From the cell containing the given text, extract its center point as [x, y] coordinate. 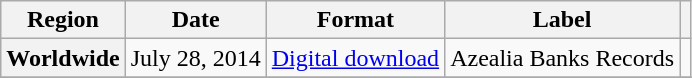
Region [63, 20]
Worldwide [63, 58]
Date [196, 20]
Label [562, 20]
Digital download [355, 58]
July 28, 2014 [196, 58]
Format [355, 20]
Azealia Banks Records [562, 58]
